Locate the cell with the specified text and output its (X, Y) center coordinate. 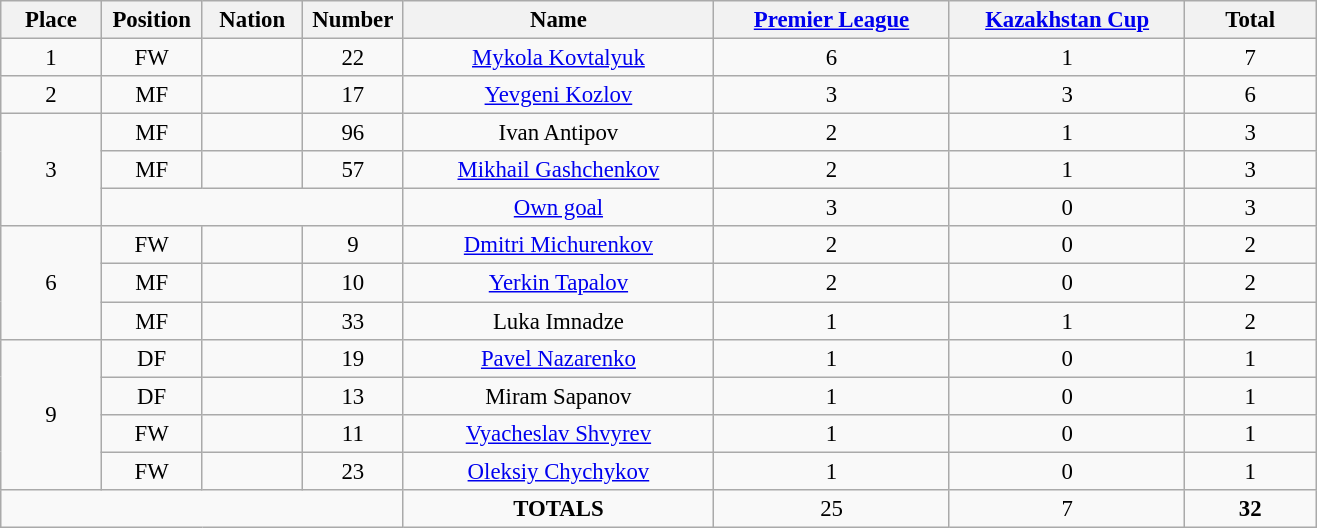
Pavel Nazarenko (558, 358)
Yevgeni Kozlov (558, 95)
19 (354, 358)
Mykola Kovtalyuk (558, 58)
25 (832, 509)
32 (1250, 509)
Ivan Antipov (558, 133)
Miram Sapanov (558, 396)
Total (1250, 20)
13 (354, 396)
57 (354, 170)
11 (354, 433)
Mikhail Gashchenkov (558, 170)
Name (558, 20)
Own goal (558, 208)
Luka Imnadze (558, 321)
22 (354, 58)
Premier League (832, 20)
96 (354, 133)
Dmitri Michurenkov (558, 245)
TOTALS (558, 509)
17 (354, 95)
Number (354, 20)
Yerkin Tapalov (558, 283)
Nation (252, 20)
Oleksiy Chychykov (558, 471)
33 (354, 321)
Position (152, 20)
Place (52, 20)
Kazakhstan Cup (1067, 20)
23 (354, 471)
Vyacheslav Shvyrev (558, 433)
10 (354, 283)
